Output the (x, y) coordinate of the center of the cell containing the given text.  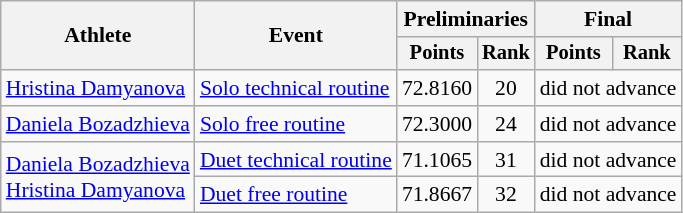
Solo technical routine (296, 88)
72.3000 (437, 124)
Final (608, 19)
71.8667 (437, 195)
Daniela BozadzhievaHristina Damyanova (98, 178)
Duet free routine (296, 195)
Solo free routine (296, 124)
Hristina Damyanova (98, 88)
Event (296, 36)
Athlete (98, 36)
72.8160 (437, 88)
24 (506, 124)
31 (506, 160)
Preliminaries (466, 19)
71.1065 (437, 160)
Daniela Bozadzhieva (98, 124)
Duet technical routine (296, 160)
32 (506, 195)
20 (506, 88)
